Scan for the cell matching the given text and deliver its [x, y] coordinate at center. 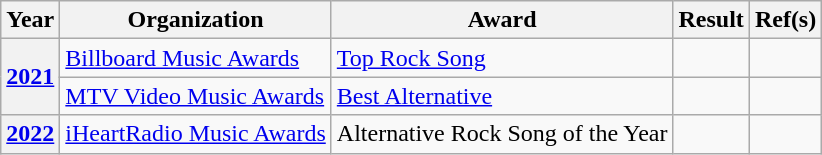
Best Alternative [502, 96]
Award [502, 20]
2021 [30, 77]
Billboard Music Awards [196, 58]
2022 [30, 134]
Organization [196, 20]
Year [30, 20]
MTV Video Music Awards [196, 96]
Result [711, 20]
Alternative Rock Song of the Year [502, 134]
iHeartRadio Music Awards [196, 134]
Ref(s) [785, 20]
Top Rock Song [502, 58]
